Return [X, Y] of the center of cell containing provided text 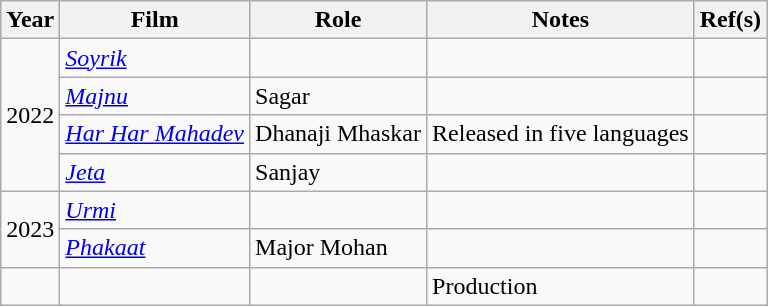
2022 [30, 115]
Ref(s) [730, 20]
Sagar [338, 96]
Sanjay [338, 172]
Production [561, 286]
Year [30, 20]
2023 [30, 229]
Major Mohan [338, 248]
Har Har Mahadev [155, 134]
Role [338, 20]
Jeta [155, 172]
Soyrik [155, 58]
Dhanaji Mhaskar [338, 134]
Urmi [155, 210]
Film [155, 20]
Majnu [155, 96]
Phakaat [155, 248]
Released in five languages [561, 134]
Notes [561, 20]
